Detect which cell encompasses the target text, then output its [x, y] center coordinate. 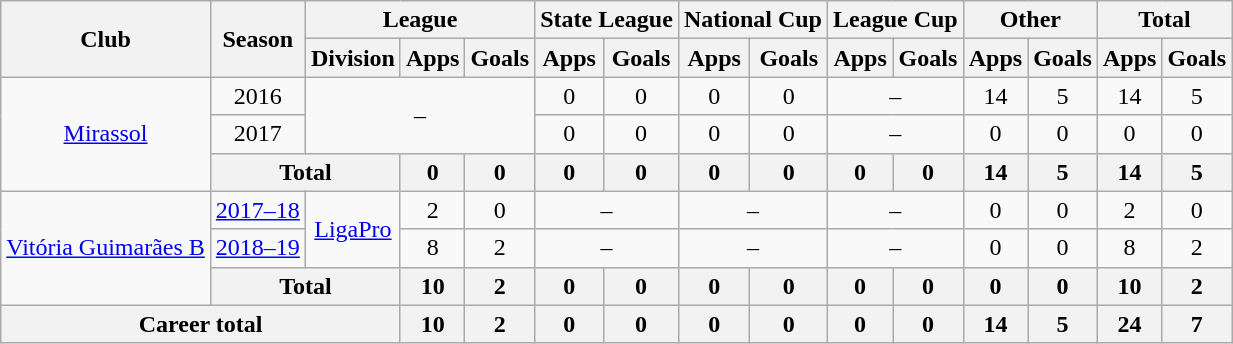
League Cup [895, 20]
Mirassol [106, 134]
Other [1030, 20]
Career total [201, 324]
2017–18 [258, 210]
2017 [258, 134]
State League [607, 20]
2016 [258, 96]
2018–19 [258, 248]
Division [352, 58]
Vitória Guimarães B [106, 248]
League [420, 20]
LigaPro [352, 229]
National Cup [752, 20]
Season [258, 39]
Club [106, 39]
24 [1129, 324]
7 [1197, 324]
